Locate the cell with the specified text and output its [X, Y] center coordinate. 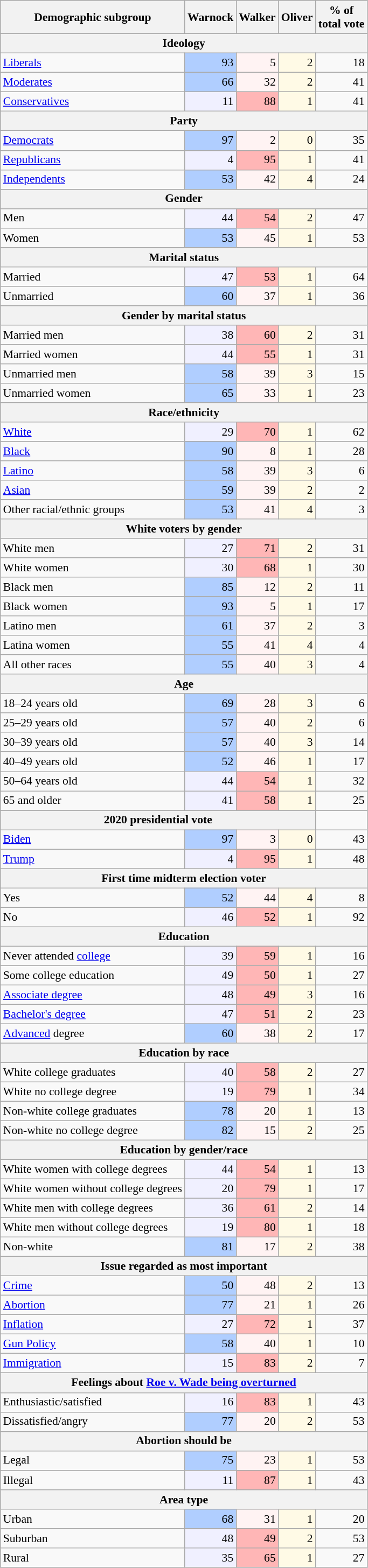
29 [210, 432]
Bachelor's degree [93, 1014]
Warnock [210, 17]
White women [93, 568]
21 [257, 1305]
18–24 years old [93, 704]
Gender [184, 199]
26 [342, 1305]
Republicans [93, 160]
Black [93, 451]
70 [257, 432]
24 [342, 179]
Crime [93, 1286]
Dissatisfied/angry [93, 1422]
90 [210, 451]
2020 presidential vote [158, 820]
64 [342, 277]
80 [257, 1228]
First time midterm election voter [184, 878]
Suburban [93, 1538]
Inflation [93, 1325]
Gun Policy [93, 1344]
71 [257, 548]
Marital status [184, 257]
White women with college degrees [93, 1170]
Latina women [93, 646]
Black men [93, 587]
Associate degree [93, 995]
85 [210, 587]
Party [184, 121]
Immigration [93, 1363]
Non-white no college degree [93, 1131]
White men with college degrees [93, 1208]
81 [210, 1247]
45 [257, 238]
Never attended college [93, 956]
Married women [93, 354]
78 [210, 1111]
Enthusiastic/satisfied [93, 1402]
7 [342, 1363]
Asian [93, 490]
% oftotal vote [342, 17]
Advanced degree [93, 1034]
Non-white [93, 1247]
No [93, 917]
12 [257, 587]
Men [93, 219]
62 [342, 432]
25–29 years old [93, 723]
Biden [93, 839]
72 [257, 1325]
White men without college degrees [93, 1228]
Latino men [93, 626]
Some college education [93, 975]
Other racial/ethnic groups [93, 509]
Liberals [93, 63]
Moderates [93, 82]
33 [257, 393]
Unmarried women [93, 393]
69 [210, 704]
White men [93, 548]
Education by race [184, 1053]
Oliver [297, 17]
Non-white college graduates [93, 1111]
Urban [93, 1519]
Yes [93, 898]
White women without college degrees [93, 1189]
Conservatives [93, 102]
Married [93, 277]
66 [210, 82]
Unmarried men [93, 374]
Area type [184, 1500]
Education [184, 936]
Democrats [93, 141]
87 [257, 1480]
75 [210, 1461]
Black women [93, 606]
Trump [93, 859]
Ideology [184, 44]
Legal [93, 1461]
White [93, 432]
Unmarried [93, 296]
82 [210, 1131]
40–49 years old [93, 762]
Walker [257, 17]
Illegal [93, 1480]
Abortion should be [184, 1441]
34 [342, 1092]
50–64 years old [93, 781]
Gender by marital status [184, 316]
White voters by gender [184, 529]
10 [342, 1344]
Abortion [93, 1305]
65 and older [93, 801]
88 [257, 102]
All other races [93, 665]
Age [184, 684]
Rural [93, 1558]
Feelings about Roe v. Wade being overturned [184, 1383]
42 [257, 179]
Education by gender/race [184, 1150]
92 [342, 917]
Independents [93, 179]
White college graduates [93, 1073]
Women [93, 238]
Married men [93, 335]
51 [257, 1014]
White no college degree [93, 1092]
Race/ethnicity [184, 412]
Issue regarded as most important [184, 1266]
Latino [93, 471]
Demographic subgroup [93, 17]
30–39 years old [93, 743]
